Find where the given text appears and provide that cell's center as (X, Y) coordinate. 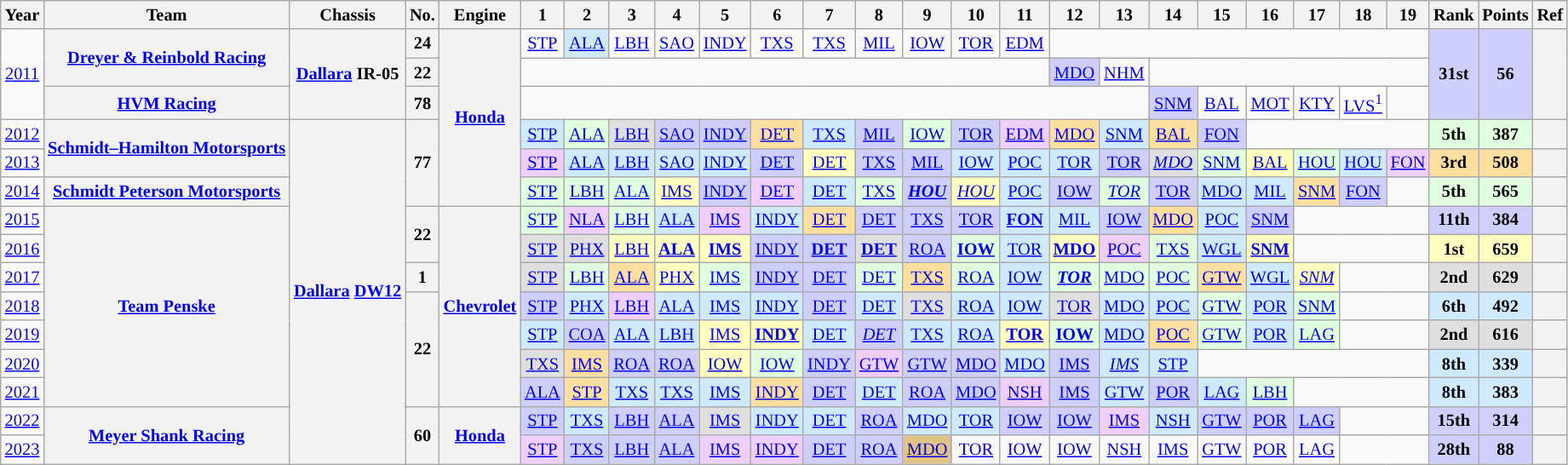
LVS1 (1363, 102)
28th (1453, 449)
508 (1506, 163)
3 (632, 14)
Dallara IR-05 (347, 74)
No. (422, 14)
6 (777, 14)
11 (1024, 14)
Schmidt–Hamilton Motorsports (167, 148)
78 (422, 102)
18 (1363, 14)
2019 (22, 335)
Chevrolet (480, 306)
19 (1408, 14)
10 (976, 14)
31st (1453, 74)
Meyer Shank Racing (167, 434)
2022 (22, 421)
2014 (22, 192)
11th (1453, 220)
16 (1270, 14)
387 (1506, 134)
15th (1453, 421)
60 (422, 434)
4 (676, 14)
2012 (22, 134)
Team (167, 14)
383 (1506, 392)
6th (1453, 306)
314 (1506, 421)
2017 (22, 278)
2023 (22, 449)
629 (1506, 278)
339 (1506, 364)
12 (1075, 14)
1st (1453, 249)
88 (1506, 449)
Engine (480, 14)
17 (1317, 14)
2011 (22, 74)
NLA (588, 220)
77 (422, 162)
Chassis (347, 14)
24 (422, 43)
384 (1506, 220)
COA (588, 335)
5 (726, 14)
14 (1172, 14)
616 (1506, 335)
Rank (1453, 14)
2015 (22, 220)
Team Penske (167, 306)
492 (1506, 306)
2013 (22, 163)
2020 (22, 364)
13 (1124, 14)
KTY (1317, 102)
Year (22, 14)
MOT (1270, 102)
Dallara DW12 (347, 291)
Ref (1550, 14)
56 (1506, 74)
2016 (22, 249)
NHM (1124, 72)
2 (588, 14)
15 (1221, 14)
Points (1506, 14)
Dreyer & Reinbold Racing (167, 58)
7 (830, 14)
HVM Racing (167, 102)
2018 (22, 306)
2021 (22, 392)
565 (1506, 192)
8 (879, 14)
9 (927, 14)
Schmidt Peterson Motorsports (167, 192)
3rd (1453, 163)
659 (1506, 249)
